From the cell containing the given text, extract its center point as [X, Y] coordinate. 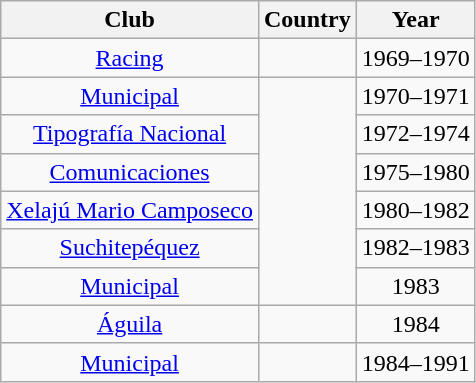
1984–1991 [416, 362]
Águila [130, 324]
1982–1983 [416, 248]
Xelajú Mario Camposeco [130, 210]
Racing [130, 58]
1972–1974 [416, 134]
1984 [416, 324]
Club [130, 20]
Suchitepéquez [130, 248]
Comunicaciones [130, 172]
Country [307, 20]
1975–1980 [416, 172]
1980–1982 [416, 210]
1970–1971 [416, 96]
Tipografía Nacional [130, 134]
Year [416, 20]
1983 [416, 286]
1969–1970 [416, 58]
